Scan for the cell matching the given text and deliver its (X, Y) coordinate at center. 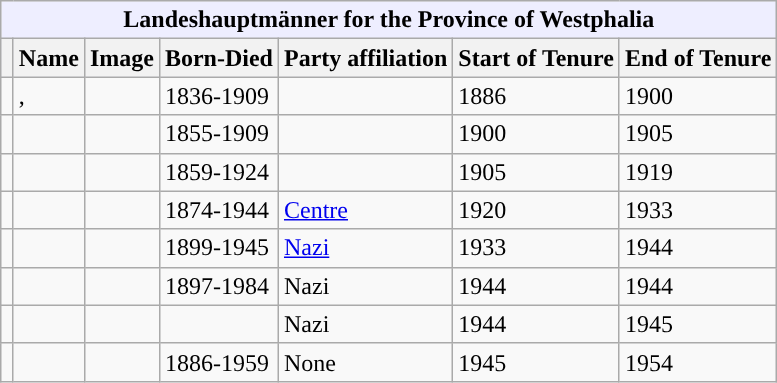
Party affiliation (365, 58)
1886-1959 (218, 362)
Landeshauptmänner for the Province of Westphalia (389, 20)
1836-1909 (218, 96)
1954 (698, 362)
Image (122, 58)
1874-1944 (218, 210)
, (48, 96)
1855-1909 (218, 134)
1897-1984 (218, 286)
Name (48, 58)
Born-Died (218, 58)
1919 (698, 172)
Start of Tenure (536, 58)
1886 (536, 96)
End of Tenure (698, 58)
Centre (365, 210)
1920 (536, 210)
None (365, 362)
1859-1924 (218, 172)
1899-1945 (218, 248)
